For the text-containing cell, return its midpoint in (X, Y) coordinate format. 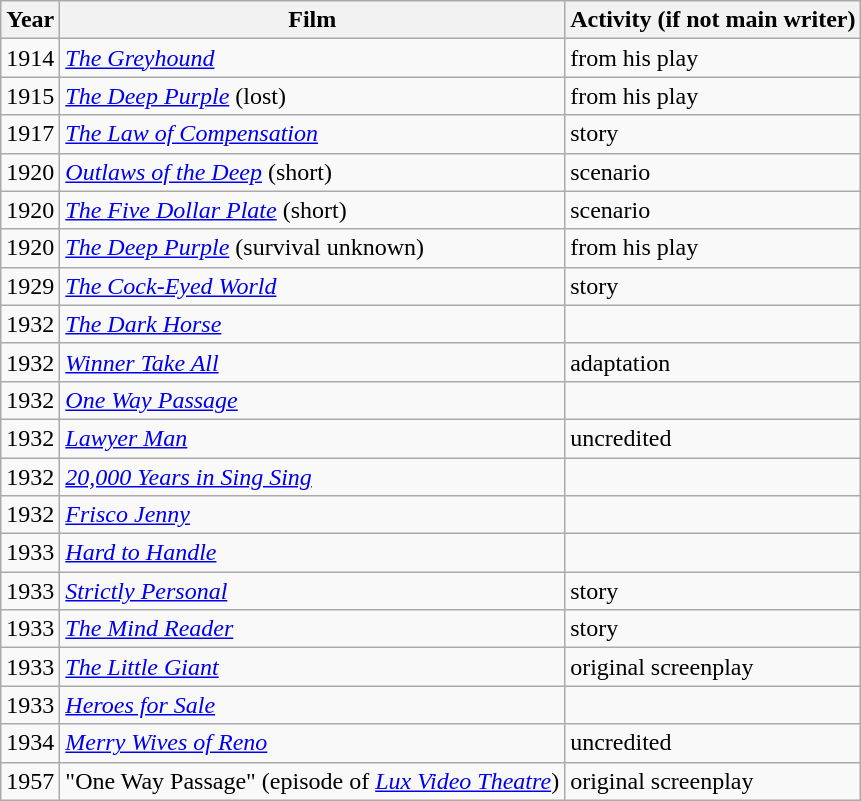
Strictly Personal (312, 591)
"One Way Passage" (episode of Lux Video Theatre) (312, 781)
1934 (30, 743)
Lawyer Man (312, 438)
20,000 Years in Sing Sing (312, 477)
1915 (30, 96)
1914 (30, 58)
Frisco Jenny (312, 515)
Heroes for Sale (312, 705)
Film (312, 20)
The Deep Purple (survival unknown) (312, 248)
1917 (30, 134)
adaptation (713, 362)
The Cock-Eyed World (312, 286)
The Law of Compensation (312, 134)
1957 (30, 781)
Hard to Handle (312, 553)
The Greyhound (312, 58)
Activity (if not main writer) (713, 20)
Year (30, 20)
Merry Wives of Reno (312, 743)
Outlaws of the Deep (short) (312, 172)
The Deep Purple (lost) (312, 96)
One Way Passage (312, 400)
Winner Take All (312, 362)
The Five Dollar Plate (short) (312, 210)
1929 (30, 286)
The Mind Reader (312, 629)
The Little Giant (312, 667)
The Dark Horse (312, 324)
